Search for the cell housing the specified text and yield its (X, Y) center coordinate. 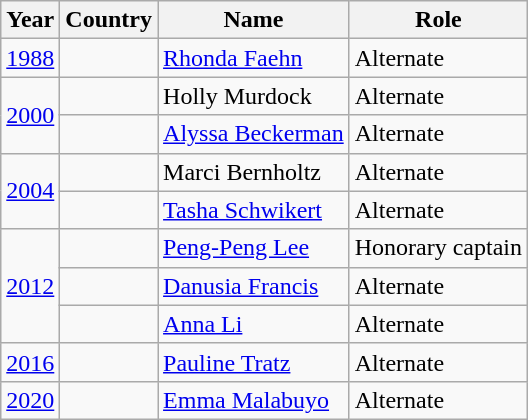
Holly Murdock (254, 96)
Rhonda Faehn (254, 58)
Emma Malabuyo (254, 400)
1988 (30, 58)
Tasha Schwikert (254, 210)
2020 (30, 400)
Peng-Peng Lee (254, 248)
Role (438, 20)
2004 (30, 191)
2012 (30, 286)
Name (254, 20)
Danusia Francis (254, 286)
Honorary captain (438, 248)
Pauline Tratz (254, 362)
2016 (30, 362)
Marci Bernholtz (254, 172)
Anna Li (254, 324)
Country (109, 20)
2000 (30, 115)
Alyssa Beckerman (254, 134)
Year (30, 20)
